Return the (x, y) coordinate for the center point of the cell that contains the specified text.  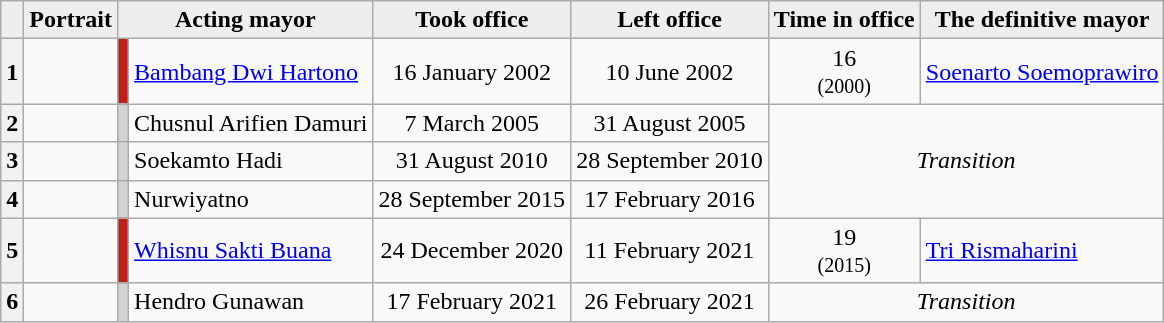
1 (12, 72)
2 (12, 123)
Portrait (71, 20)
5 (12, 250)
4 (12, 199)
10 June 2002 (670, 72)
7 March 2005 (472, 123)
Chusnul Arifien Damuri (251, 123)
26 February 2021 (670, 302)
11 February 2021 (670, 250)
Acting mayor (244, 20)
28 September 2015 (472, 199)
Hendro Gunawan (251, 302)
16 January 2002 (472, 72)
Took office (472, 20)
31 August 2005 (670, 123)
31 August 2010 (472, 161)
Soekamto Hadi (251, 161)
6 (12, 302)
The definitive mayor (1042, 20)
Time in office (844, 20)
Whisnu Sakti Buana (251, 250)
16(2000) (844, 72)
Soenarto Soemoprawiro (1042, 72)
19(2015) (844, 250)
17 February 2016 (670, 199)
Tri Rismaharini (1042, 250)
Bambang Dwi Hartono (251, 72)
3 (12, 161)
Nurwiyatno (251, 199)
Left office (670, 20)
17 February 2021 (472, 302)
24 December 2020 (472, 250)
28 September 2010 (670, 161)
